Extract the [X, Y] coordinate from the center of the cell holding the provided text.  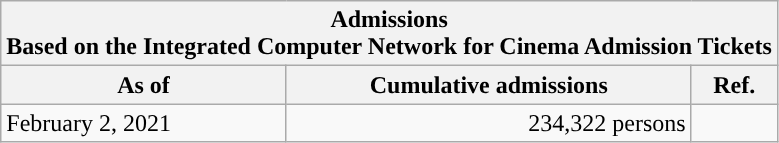
As of [144, 85]
Ref. [734, 85]
Cumulative admissions [488, 85]
AdmissionsBased on the Integrated Computer Network for Cinema Admission Tickets [390, 34]
234,322 persons [488, 123]
February 2, 2021 [144, 123]
